Detect which cell encompasses the target text, then output its (X, Y) center coordinate. 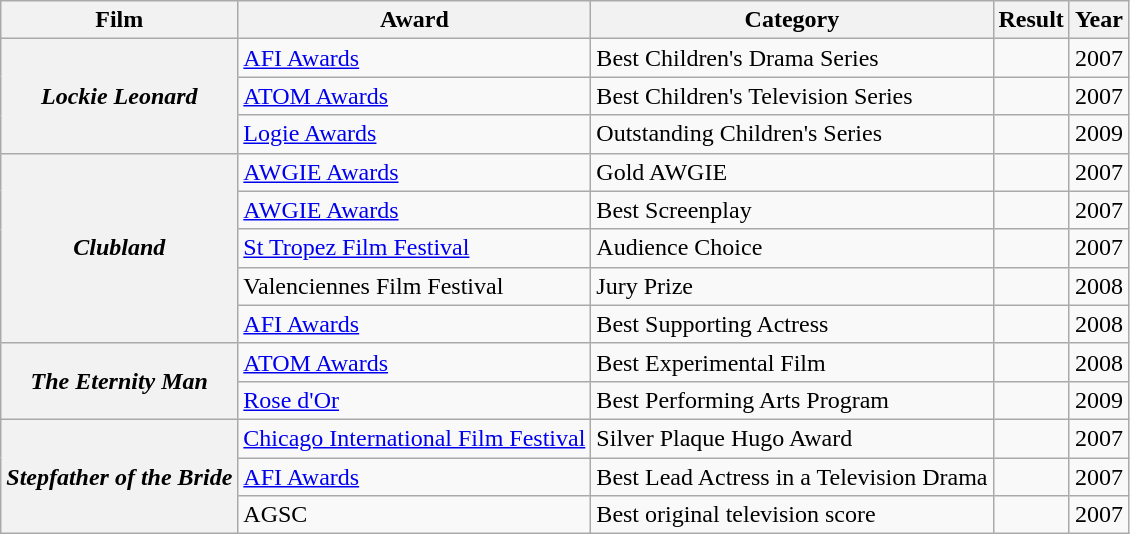
Outstanding Children's Series (792, 134)
Stepfather of the Bride (120, 476)
Best Performing Arts Program (792, 400)
The Eternity Man (120, 381)
Best original television score (792, 515)
Best Screenplay (792, 210)
Best Children's Television Series (792, 96)
Clubland (120, 248)
Best Supporting Actress (792, 324)
Best Lead Actress in a Television Drama (792, 477)
Best Experimental Film (792, 362)
Year (1098, 20)
Audience Choice (792, 248)
Chicago International Film Festival (414, 438)
Lockie Leonard (120, 96)
St Tropez Film Festival (414, 248)
Film (120, 20)
Best Children's Drama Series (792, 58)
Category (792, 20)
AGSC (414, 515)
Silver Plaque Hugo Award (792, 438)
Award (414, 20)
Gold AWGIE (792, 172)
Jury Prize (792, 286)
Rose d'Or (414, 400)
Result (1031, 20)
Logie Awards (414, 134)
Valenciennes Film Festival (414, 286)
